Return the (X, Y) coordinate for the center point of the cell that contains the specified text.  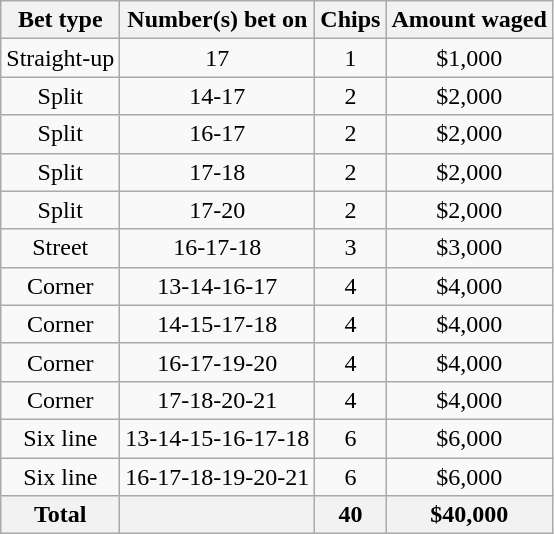
Number(s) bet on (218, 20)
14-15-17-18 (218, 324)
16-17-19-20 (218, 362)
Total (60, 515)
13-14-16-17 (218, 286)
1 (350, 58)
Amount waged (469, 20)
13-14-15-16-17-18 (218, 438)
40 (350, 515)
$40,000 (469, 515)
$3,000 (469, 248)
16-17 (218, 134)
Chips (350, 20)
17 (218, 58)
$1,000 (469, 58)
Bet type (60, 20)
17-18-20-21 (218, 400)
Street (60, 248)
Straight-up (60, 58)
14-17 (218, 96)
17-18 (218, 172)
16-17-18 (218, 248)
17-20 (218, 210)
3 (350, 248)
16-17-18-19-20-21 (218, 477)
